Capture the cell that displays the provided text and extract its [x, y] central coordinate. 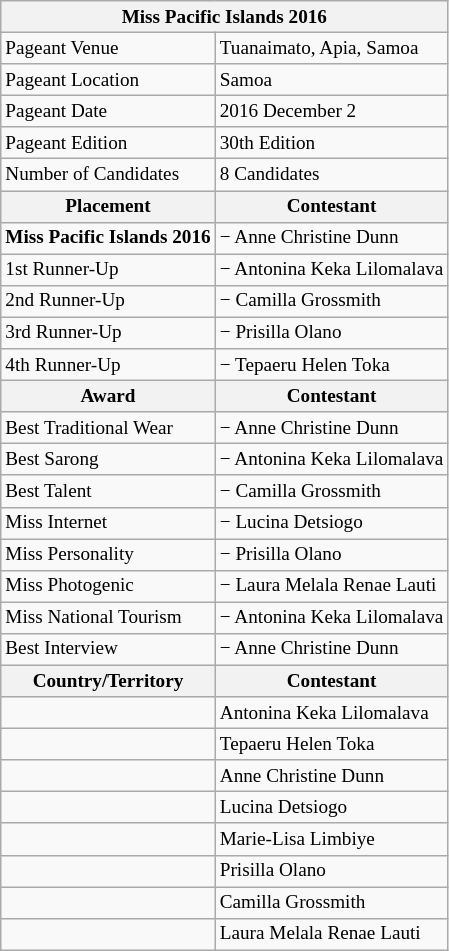
Pageant Location [108, 80]
Country/Territory [108, 681]
Camilla Grossmith [332, 902]
Anne Christine Dunn [332, 776]
4th Runner-Up [108, 365]
Tuanaimato, Apia, Samoa [332, 48]
30th Edition [332, 143]
Award [108, 396]
Pageant Edition [108, 143]
− Lucina Detsiogo [332, 523]
− Tepaeru Helen Toka [332, 365]
Miss National Tourism [108, 618]
Pageant Venue [108, 48]
3rd Runner-Up [108, 333]
Miss Photogenic [108, 586]
Miss Internet [108, 523]
8 Candidates [332, 175]
Number of Candidates [108, 175]
2016 December 2 [332, 111]
2nd Runner-Up [108, 301]
Prisilla Olano [332, 871]
Best Talent [108, 491]
Best Interview [108, 649]
Placement [108, 206]
Tepaeru Helen Toka [332, 744]
Best Traditional Wear [108, 428]
Samoa [332, 80]
Antonina Keka Lilomalava [332, 713]
Laura Melala Renae Lauti [332, 934]
Best Sarong [108, 460]
Miss Personality [108, 554]
− Laura Melala Renae Lauti [332, 586]
Pageant Date [108, 111]
Marie-Lisa Limbiye [332, 839]
1st Runner-Up [108, 270]
Lucina Detsiogo [332, 808]
